Determine the (x, y) coordinate at the center of the cell enclosing the given text.  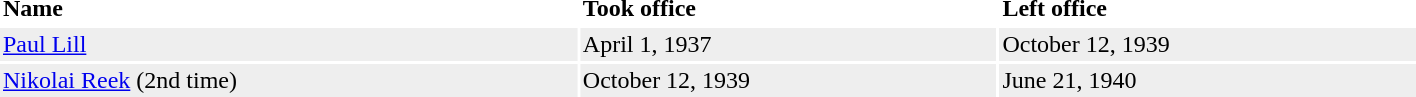
June 21, 1940 (1208, 80)
Paul Lill (288, 44)
Nikolai Reek (2nd time) (288, 80)
April 1, 1937 (788, 44)
